From the cell containing the given text, extract its center point as [X, Y] coordinate. 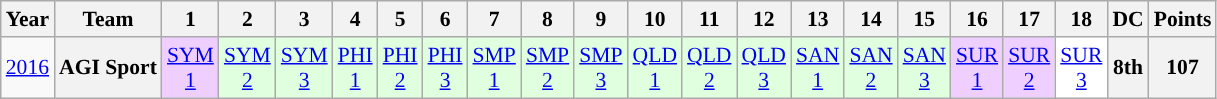
AGI Sport [108, 68]
5 [400, 19]
PHI3 [446, 68]
SAN2 [870, 68]
2 [248, 19]
QLD2 [709, 68]
12 [764, 19]
SMP3 [600, 68]
18 [1081, 19]
SAN3 [924, 68]
3 [304, 19]
2016 [28, 68]
QLD3 [764, 68]
SUR2 [1029, 68]
16 [977, 19]
PHI1 [356, 68]
Year [28, 19]
17 [1029, 19]
15 [924, 19]
4 [356, 19]
QLD1 [655, 68]
1 [190, 19]
SYM3 [304, 68]
8 [548, 19]
SUR3 [1081, 68]
PHI2 [400, 68]
SUR1 [977, 68]
14 [870, 19]
9 [600, 19]
SAN1 [818, 68]
107 [1183, 68]
6 [446, 19]
SYM2 [248, 68]
Team [108, 19]
SMP1 [494, 68]
7 [494, 19]
SYM1 [190, 68]
SMP2 [548, 68]
11 [709, 19]
Points [1183, 19]
10 [655, 19]
DC [1128, 19]
8th [1128, 68]
13 [818, 19]
